From the cell containing the given text, extract its center point as [x, y] coordinate. 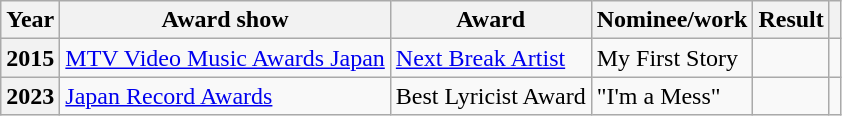
Next Break Artist [490, 58]
2015 [30, 58]
MTV Video Music Awards Japan [226, 58]
Award [490, 20]
Result [791, 20]
Award show [226, 20]
Year [30, 20]
"I'm a Mess" [672, 96]
Best Lyricist Award [490, 96]
Nominee/work [672, 20]
My First Story [672, 58]
Japan Record Awards [226, 96]
2023 [30, 96]
